Detect which cell encompasses the target text, then output its [X, Y] center coordinate. 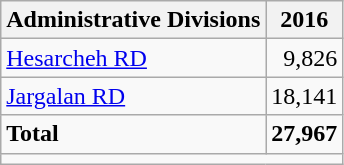
18,141 [304, 96]
2016 [304, 20]
27,967 [304, 134]
Total [134, 134]
9,826 [304, 58]
Hesarcheh RD [134, 58]
Jargalan RD [134, 96]
Administrative Divisions [134, 20]
